Output the [X, Y] coordinate of the center of the cell containing the given text.  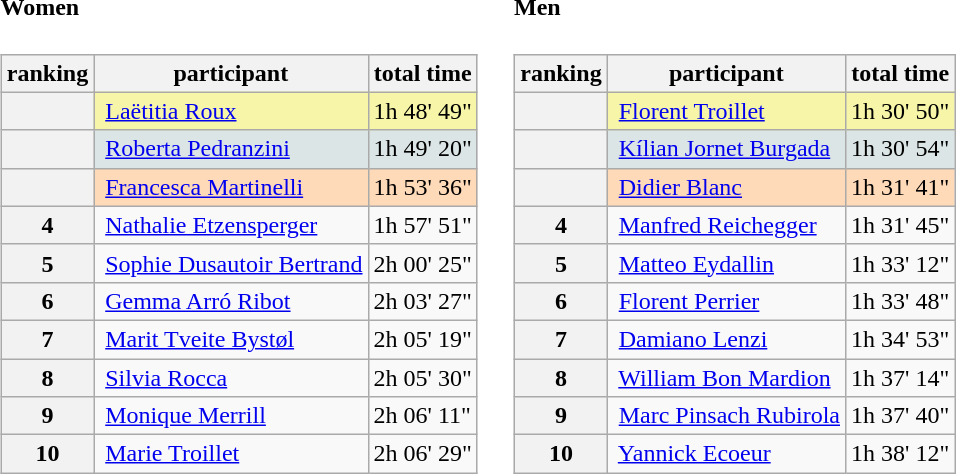
Francesca Martinelli [231, 187]
Florent Troillet [726, 111]
2h 03' 27" [422, 301]
2h 05' 30" [422, 378]
William Bon Mardion [726, 378]
Sophie Dusautoir Bertrand [231, 263]
1h 53' 36" [422, 187]
1h 49' 20" [422, 149]
1h 37' 40" [900, 416]
1h 38' 12" [900, 454]
1h 31' 45" [900, 225]
Matteo Eydallin [726, 263]
Gemma Arró Ribot [231, 301]
Nathalie Etzensperger [231, 225]
Marc Pinsach Rubirola [726, 416]
Yannick Ecoeur [726, 454]
Marie Troillet [231, 454]
2h 05' 19" [422, 339]
2h 06' 11" [422, 416]
Kílian Jornet Burgada [726, 149]
1h 33' 48" [900, 301]
1h 31' 41" [900, 187]
1h 30' 50" [900, 111]
2h 06' 29" [422, 454]
Marit Tveite Bystøl [231, 339]
Laëtitia Roux [231, 111]
1h 30' 54" [900, 149]
1h 34' 53" [900, 339]
Didier Blanc [726, 187]
Damiano Lenzi [726, 339]
Silvia Rocca [231, 378]
Florent Perrier [726, 301]
1h 57' 51" [422, 225]
1h 48' 49" [422, 111]
Manfred Reichegger [726, 225]
Monique Merrill [231, 416]
2h 00' 25" [422, 263]
1h 33' 12" [900, 263]
Roberta Pedranzini [231, 149]
1h 37' 14" [900, 378]
